Extract the [x, y] coordinate from the center of the cell holding the provided text.  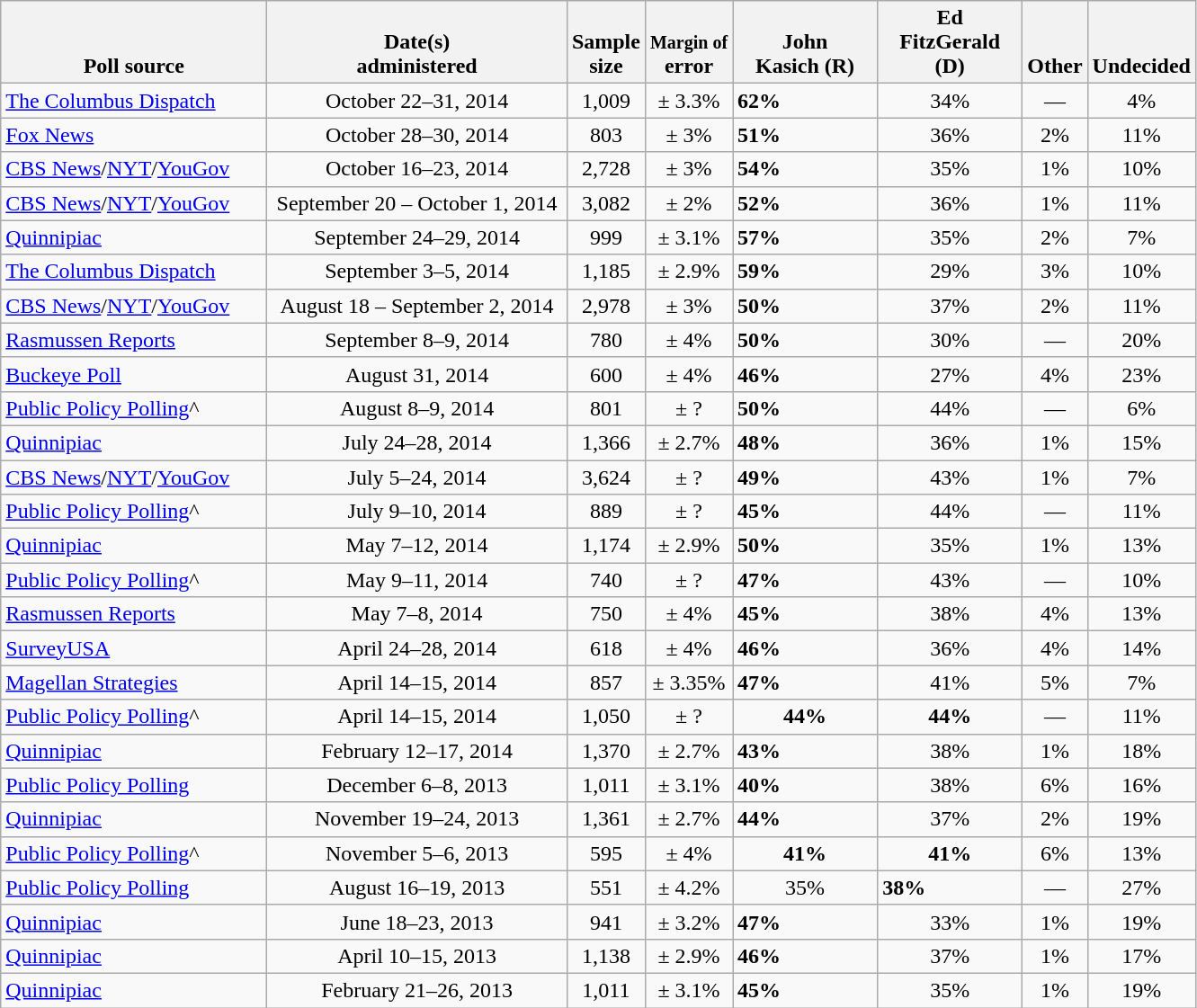
20% [1141, 340]
30% [950, 340]
2,728 [606, 169]
941 [606, 922]
740 [606, 580]
600 [606, 374]
September 8–9, 2014 [417, 340]
1,174 [606, 546]
EdFitzGerald (D) [950, 42]
17% [1141, 956]
Magellan Strategies [134, 682]
June 18–23, 2013 [417, 922]
16% [1141, 785]
999 [606, 237]
3,082 [606, 203]
1,050 [606, 717]
November 19–24, 2013 [417, 819]
49% [806, 477]
750 [606, 614]
51% [806, 135]
October 16–23, 2014 [417, 169]
May 7–8, 2014 [417, 614]
57% [806, 237]
5% [1055, 682]
August 31, 2014 [417, 374]
62% [806, 101]
October 28–30, 2014 [417, 135]
November 5–6, 2013 [417, 853]
Date(s)administered [417, 42]
August 16–19, 2013 [417, 888]
3% [1055, 272]
1,370 [606, 751]
14% [1141, 648]
803 [606, 135]
Samplesize [606, 42]
1,009 [606, 101]
18% [1141, 751]
3,624 [606, 477]
August 8–9, 2014 [417, 408]
29% [950, 272]
± 3.2% [689, 922]
September 24–29, 2014 [417, 237]
618 [606, 648]
July 5–24, 2014 [417, 477]
15% [1141, 442]
± 2% [689, 203]
Fox News [134, 135]
SurveyUSA [134, 648]
Undecided [1141, 42]
551 [606, 888]
59% [806, 272]
52% [806, 203]
Other [1055, 42]
October 22–31, 2014 [417, 101]
December 6–8, 2013 [417, 785]
± 3.3% [689, 101]
September 3–5, 2014 [417, 272]
857 [606, 682]
595 [606, 853]
1,366 [606, 442]
780 [606, 340]
1,138 [606, 956]
April 24–28, 2014 [417, 648]
September 20 – October 1, 2014 [417, 203]
1,361 [606, 819]
23% [1141, 374]
801 [606, 408]
May 7–12, 2014 [417, 546]
± 4.2% [689, 888]
48% [806, 442]
Buckeye Poll [134, 374]
Poll source [134, 42]
40% [806, 785]
May 9–11, 2014 [417, 580]
Margin oferror [689, 42]
February 12–17, 2014 [417, 751]
± 3.35% [689, 682]
889 [606, 512]
February 21–26, 2013 [417, 990]
JohnKasich (R) [806, 42]
July 9–10, 2014 [417, 512]
54% [806, 169]
July 24–28, 2014 [417, 442]
2,978 [606, 306]
33% [950, 922]
August 18 – September 2, 2014 [417, 306]
1,185 [606, 272]
34% [950, 101]
April 10–15, 2013 [417, 956]
